Locate the cell with the specified text and output its (x, y) center coordinate. 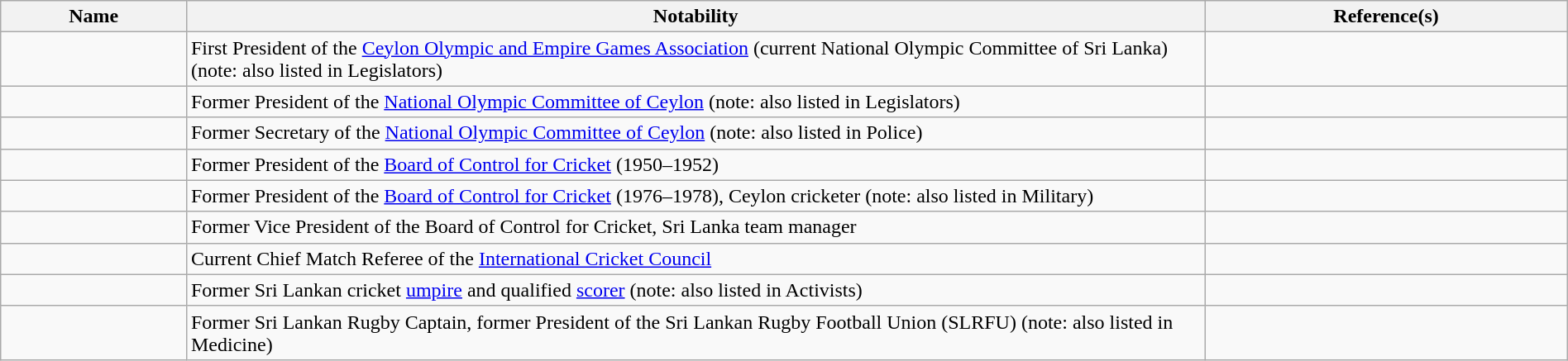
Former President of the National Olympic Committee of Ceylon (note: also listed in Legislators) (695, 102)
Former President of the Board of Control for Cricket (1950–1952) (695, 164)
Former Secretary of the National Olympic Committee of Ceylon (note: also listed in Police) (695, 133)
Former Sri Lankan Rugby Captain, former President of the Sri Lankan Rugby Football Union (SLRFU) (note: also listed in Medicine) (695, 332)
Former Sri Lankan cricket umpire and qualified scorer (note: also listed in Activists) (695, 290)
Name (94, 17)
Former President of the Board of Control for Cricket (1976–1978), Ceylon cricketer (note: also listed in Military) (695, 196)
Former Vice President of the Board of Control for Cricket, Sri Lanka team manager (695, 227)
Current Chief Match Referee of the International Cricket Council (695, 259)
Reference(s) (1386, 17)
Notability (695, 17)
